Output the [X, Y] coordinate of the center of the cell containing the given text.  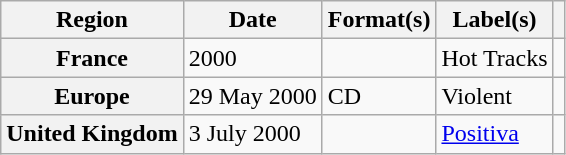
Format(s) [379, 20]
2000 [252, 58]
Violent [494, 96]
Label(s) [494, 20]
CD [379, 96]
United Kingdom [92, 134]
Hot Tracks [494, 58]
France [92, 58]
Region [92, 20]
Date [252, 20]
3 July 2000 [252, 134]
29 May 2000 [252, 96]
Europe [92, 96]
Positiva [494, 134]
